Find where the given text appears and provide that cell's center as [X, Y] coordinate. 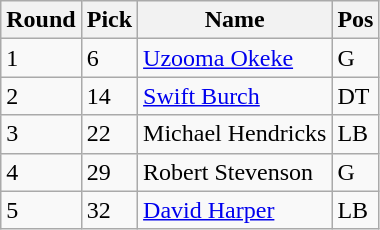
Uzooma Okeke [235, 58]
DT [356, 96]
Swift Burch [235, 96]
4 [41, 172]
Name [235, 20]
Michael Hendricks [235, 134]
14 [109, 96]
32 [109, 210]
5 [41, 210]
Robert Stevenson [235, 172]
1 [41, 58]
29 [109, 172]
David Harper [235, 210]
Pos [356, 20]
2 [41, 96]
3 [41, 134]
Pick [109, 20]
22 [109, 134]
6 [109, 58]
Round [41, 20]
